Extract the (x, y) coordinate from the center of the cell holding the provided text.  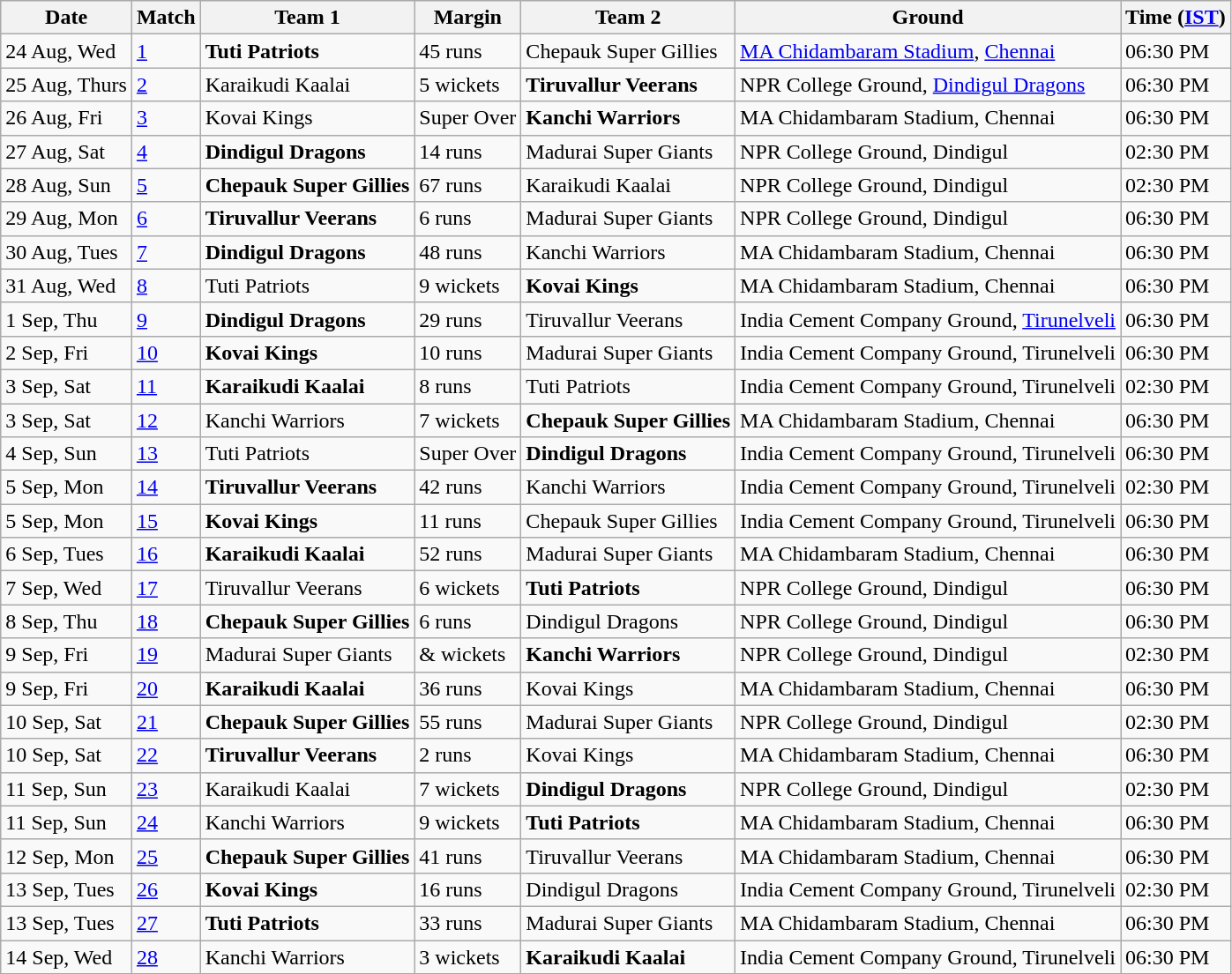
25 Aug, Thurs (67, 85)
19 (166, 655)
9 (166, 319)
33 runs (467, 923)
22 (166, 755)
10 runs (467, 353)
28 Aug, Sun (67, 185)
36 runs (467, 688)
24 (166, 822)
45 runs (467, 51)
27 Aug, Sat (67, 152)
13 (166, 454)
5 (166, 185)
5 wickets (467, 85)
25 (166, 856)
NPR College Ground, Dindigul Dragons (928, 85)
41 runs (467, 856)
8 (166, 286)
16 (166, 554)
31 Aug, Wed (67, 286)
14 runs (467, 152)
23 (166, 789)
48 runs (467, 252)
3 (166, 118)
16 runs (467, 889)
21 (166, 722)
27 (166, 923)
29 Aug, Mon (67, 219)
10 (166, 353)
24 Aug, Wed (67, 51)
Team 2 (628, 18)
6 wickets (467, 588)
& wickets (467, 655)
4 Sep, Sun (67, 454)
Margin (467, 18)
2 runs (467, 755)
26 Aug, Fri (67, 118)
8 Sep, Thu (67, 621)
67 runs (467, 185)
6 Sep, Tues (67, 554)
14 (166, 487)
17 (166, 588)
Date (67, 18)
8 runs (467, 386)
Team 1 (307, 18)
2 Sep, Fri (67, 353)
4 (166, 152)
18 (166, 621)
26 (166, 889)
7 Sep, Wed (67, 588)
2 (166, 85)
3 wickets (467, 956)
12 Sep, Mon (67, 856)
Match (166, 18)
15 (166, 521)
Ground (928, 18)
28 (166, 956)
14 Sep, Wed (67, 956)
52 runs (467, 554)
7 (166, 252)
55 runs (467, 722)
11 runs (467, 521)
11 (166, 386)
30 Aug, Tues (67, 252)
20 (166, 688)
1 Sep, Thu (67, 319)
29 runs (467, 319)
6 (166, 219)
Time (IST) (1176, 18)
1 (166, 51)
12 (166, 420)
42 runs (467, 487)
